Search for the cell housing the specified text and yield its [x, y] center coordinate. 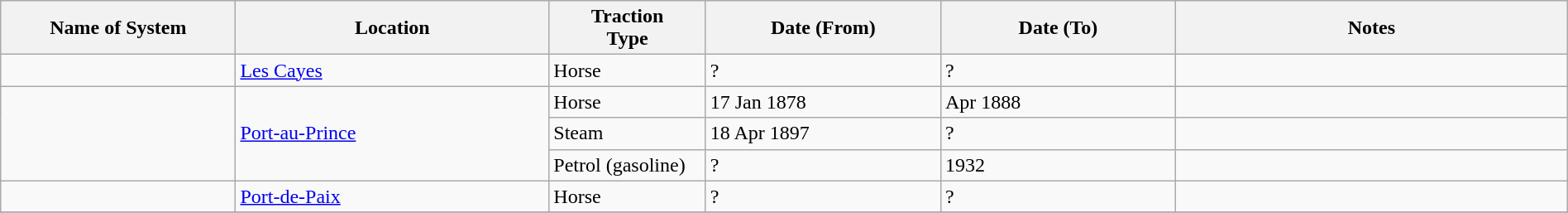
Notes [1372, 28]
Petrol (gasoline) [627, 165]
Location [392, 28]
Date (To) [1058, 28]
Les Cayes [392, 70]
Port-de-Paix [392, 196]
1932 [1058, 165]
Date (From) [823, 28]
18 Apr 1897 [823, 133]
Port-au-Prince [392, 133]
17 Jan 1878 [823, 102]
TractionType [627, 28]
Apr 1888 [1058, 102]
Steam [627, 133]
Name of System [118, 28]
